Return the [x, y] coordinate for the center point of the cell that contains the specified text.  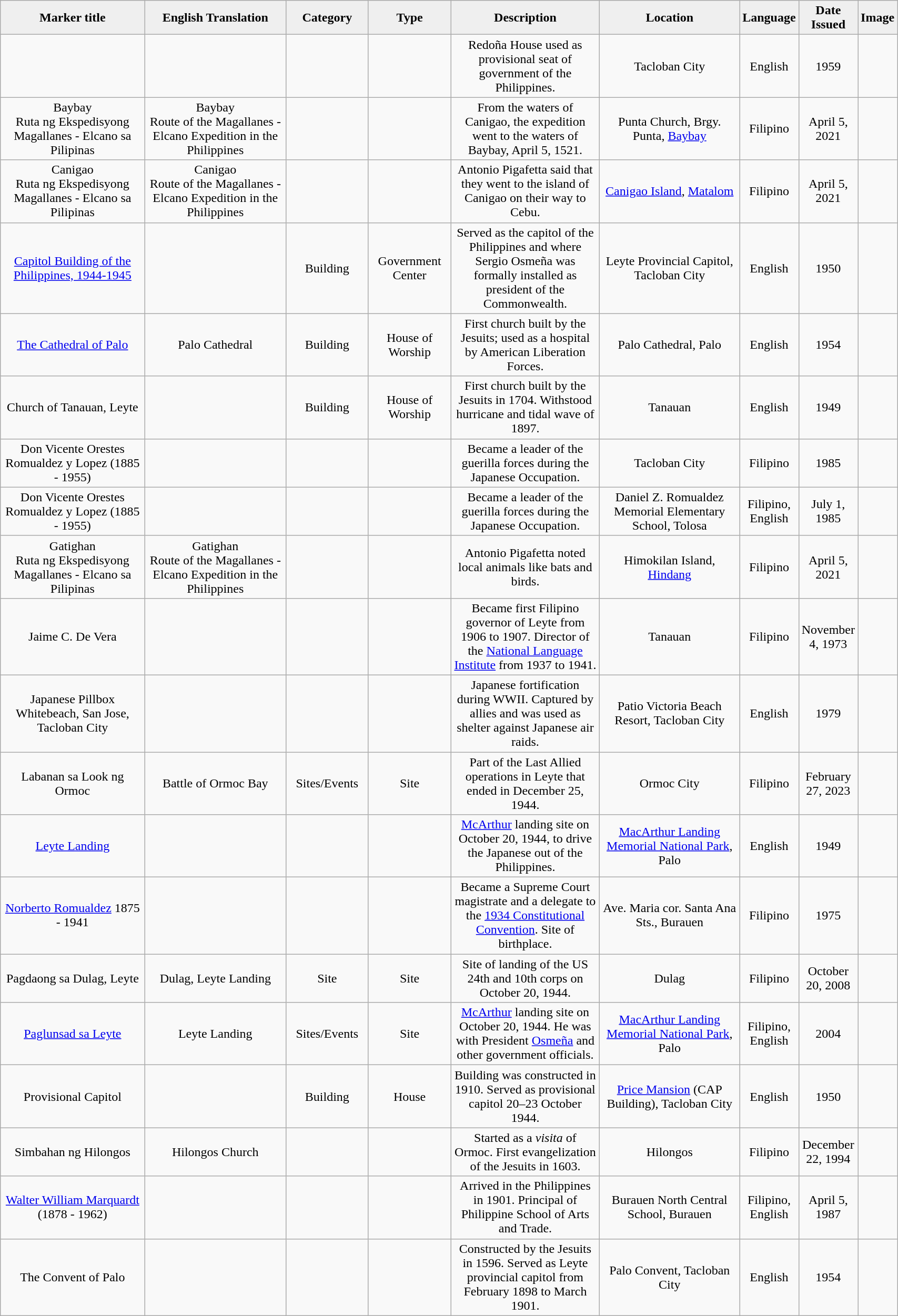
December 22, 1994 [828, 1152]
BaybayRuta ng Ekspedisyong Magallanes - Elcano sa Pilipinas [73, 128]
GatighanRoute of the Magallanes - Elcano Expedition in the Philippines [216, 567]
Paglunsad sa Leyte [73, 1034]
Battle of Ormoc Bay [216, 784]
Pagdaong sa Dulag, Leyte [73, 978]
Dulag, Leyte Landing [216, 978]
English Translation [216, 18]
Building was constructed in 1910. Served as provisional capitol 20–23 October 1944. [525, 1096]
Canigao Island, Matalom [670, 191]
Image [877, 18]
October 20, 2008 [828, 978]
Church of Tanauan, Leyte [73, 407]
Location [670, 18]
BaybayRoute of the Magallanes - Elcano Expedition in the Philippines [216, 128]
Redoña House used as provisional seat of government of the Philippines. [525, 66]
November 4, 1973 [828, 636]
The Convent of Palo [73, 1277]
Became first Filipino governor of Leyte from 1906 to 1907. Director of the National Language Institute from 1937 to 1941. [525, 636]
Simbahan ng Hilongos [73, 1152]
July 1, 1985 [828, 511]
McArthur landing site on October 20, 1944, to drive the Japanese out of the Philippines. [525, 846]
Himokilan Island, Hindang [670, 567]
Antonio Pigafetta noted local animals like bats and birds. [525, 567]
McArthur landing site on October 20, 1944. He was with President Osmeña and other government officials. [525, 1034]
Japanese Pillbox Whitebeach, San Jose, Tacloban City [73, 713]
Arrived in the Philippines in 1901. Principal of Philippine School of Arts and Trade. [525, 1208]
GatighanRuta ng Ekspedisyong Magallanes - Elcano sa Pilipinas [73, 567]
Patio Victoria Beach Resort, Tacloban City [670, 713]
1959 [828, 66]
Leyte Provincial Capitol, Tacloban City [670, 268]
1979 [828, 713]
1975 [828, 916]
Punta Church, Brgy. Punta, Baybay [670, 128]
Japanese fortification during WWII. Captured by allies and was used as shelter against Japanese air raids. [525, 713]
Language [769, 18]
Daniel Z. Romualdez Memorial Elementary School, Tolosa [670, 511]
Jaime C. De Vera [73, 636]
1985 [828, 463]
Started as a visita of Ormoc. First evangelization of the Jesuits in 1603. [525, 1152]
Labanan sa Look ng Ormoc [73, 784]
Walter William Marquardt (1878 - 1962) [73, 1208]
Hilongos Church [216, 1152]
CanigaoRuta ng Ekspedisyong Magallanes - Elcano sa Pilipinas [73, 191]
Became a Supreme Court magistrate and a delegate to the 1934 Constitutional Convention. Site of birthplace. [525, 916]
February 27, 2023 [828, 784]
Capitol Building of thePhilippines, 1944-1945 [73, 268]
Hilongos [670, 1152]
Description [525, 18]
Palo Convent, Tacloban City [670, 1277]
Ormoc City [670, 784]
House [409, 1096]
April 5, 1987 [828, 1208]
Government Center [409, 268]
Antonio Pigafetta said that they went to the island of Canigao on their way to Cebu. [525, 191]
Palo Cathedral, Palo [670, 345]
The Cathedral of Palo [73, 345]
Norberto Romualdez 1875 - 1941 [73, 916]
Category [327, 18]
From the waters of Canigao, the expedition went to the waters of Baybay, April 5, 1521. [525, 128]
2004 [828, 1034]
First church built by the Jesuits; used as a hospital by American Liberation Forces. [525, 345]
Type [409, 18]
Constructed by the Jesuits in 1596. Served as Leyte provincial capitol from February 1898 to March 1901. [525, 1277]
Ave. Maria cor. Santa Ana Sts., Burauen [670, 916]
First church built by the Jesuits in 1704. Withstood hurricane and tidal wave of 1897. [525, 407]
Burauen North Central School, Burauen [670, 1208]
Provisional Capitol [73, 1096]
Marker title [73, 18]
Date Issued [828, 18]
Site of landing of the US 24th and 10th corps on October 20, 1944. [525, 978]
Palo Cathedral [216, 345]
Served as the capitol of the Philippines and where Sergio Osmeña was formally installed as president of the Commonwealth. [525, 268]
Dulag [670, 978]
Part of the Last Allied operations in Leyte that ended in December 25, 1944. [525, 784]
Price Mansion (CAP Building), Tacloban City [670, 1096]
CanigaoRoute of the Magallanes - Elcano Expedition in the Philippines [216, 191]
